Detect which cell encompasses the target text, then output its (X, Y) center coordinate. 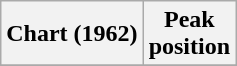
Peak position (189, 34)
Chart (1962) (72, 34)
